Search for the cell housing the specified text and yield its [X, Y] center coordinate. 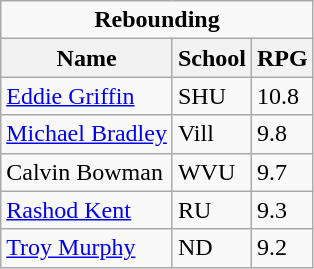
Troy Murphy [87, 248]
10.8 [283, 96]
RU [212, 210]
RPG [283, 58]
9.3 [283, 210]
Eddie Griffin [87, 96]
9.7 [283, 172]
9.2 [283, 248]
Michael Bradley [87, 134]
Rashod Kent [87, 210]
9.8 [283, 134]
Rebounding [157, 20]
SHU [212, 96]
Name [87, 58]
Calvin Bowman [87, 172]
ND [212, 248]
WVU [212, 172]
School [212, 58]
Vill [212, 134]
